Pinpoint the cell where the given text exists, returning its [X, Y] midpoint coordinate. 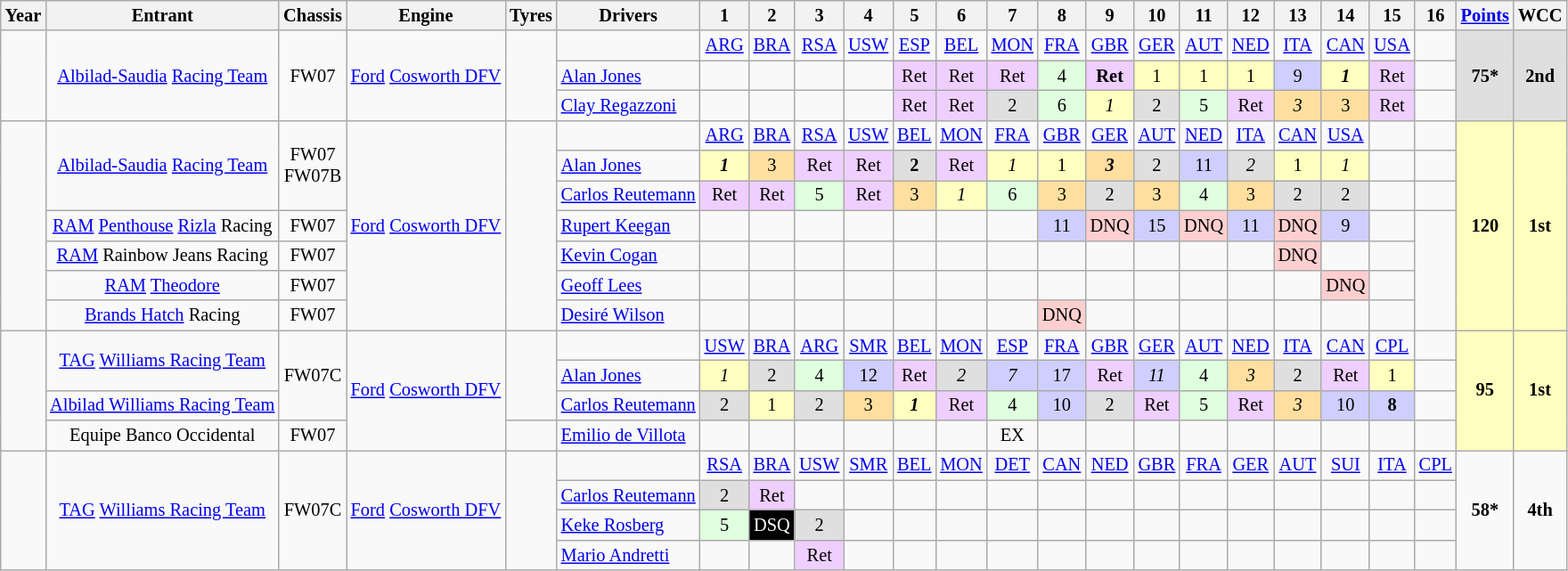
Chassis [312, 15]
RAM Rainbow Jeans Racing [162, 256]
SUI [1345, 465]
Albilad Williams Racing Team [162, 405]
Brands Hatch Racing [162, 315]
FW07FW07B [312, 166]
Tyres [531, 15]
75* [1485, 75]
2nd [1540, 75]
14 [1345, 15]
Year [23, 15]
Entrant [162, 15]
58* [1485, 510]
Keke Rosberg [629, 525]
17 [1062, 375]
Kevin Cogan [629, 256]
13 [1298, 15]
Rupert Keegan [629, 225]
Equipe Banco Occidental [162, 436]
Engine [426, 15]
Drivers [629, 15]
Mario Andretti [629, 555]
EX [1012, 436]
Points [1485, 15]
Emilio de Villota [629, 436]
120 [1485, 225]
16 [1436, 15]
Desiré Wilson [629, 315]
95 [1485, 390]
Clay Regazzoni [629, 105]
RAM Penthouse Rizla Racing [162, 225]
Geoff Lees [629, 285]
DSQ [772, 525]
4th [1540, 510]
DET [1012, 465]
RAM Theodore [162, 285]
WCC [1540, 15]
